Capture the cell that displays the provided text and extract its (x, y) central coordinate. 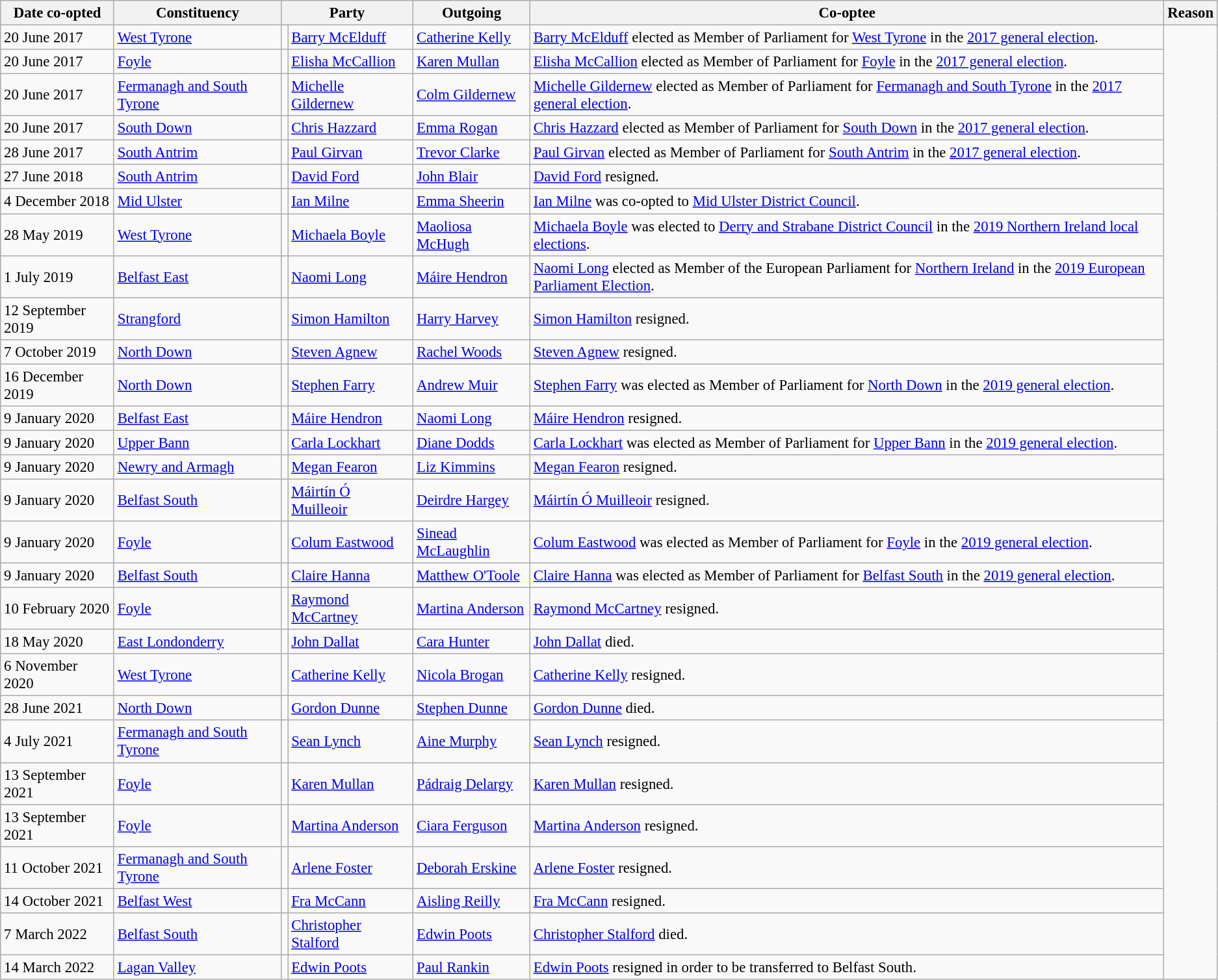
10 February 2020 (57, 608)
4 December 2018 (57, 201)
Raymond McCartney resigned. (848, 608)
Reason (1191, 13)
Newry and Armagh (198, 467)
Mid Ulster (198, 201)
East Londonderry (198, 642)
Máirtín Ó Muilleoir (351, 500)
Lagan Valley (198, 967)
6 November 2020 (57, 675)
Claire Hanna was elected as Member of Parliament for Belfast South in the 2019 general election. (848, 576)
Trevor Clarke (472, 153)
Ian Milne was co-opted to Mid Ulster District Council. (848, 201)
Colum Eastwood was elected as Member of Parliament for Foyle in the 2019 general election. (848, 542)
Carla Lockhart (351, 443)
28 June 2017 (57, 153)
Aine Murphy (472, 742)
Paul Rankin (472, 967)
Stephen Dunne (472, 708)
Emma Rogan (472, 128)
Naomi Long elected as Member of the European Parliament for Northern Ireland in the 2019 European Parliament Election. (848, 277)
11 October 2021 (57, 867)
12 September 2019 (57, 318)
Rachel Woods (472, 352)
Andrew Muir (472, 385)
Co-optee (848, 13)
Arlene Foster (351, 867)
Martina Anderson resigned. (848, 825)
Cara Hunter (472, 642)
Michaela Boyle (351, 235)
Party (347, 13)
Christopher Stalford died. (848, 935)
Outgoing (472, 13)
Megan Fearon resigned. (848, 467)
28 May 2019 (57, 235)
Megan Fearon (351, 467)
14 March 2022 (57, 967)
Chris Hazzard elected as Member of Parliament for South Down in the 2017 general election. (848, 128)
Constituency (198, 13)
Simon Hamilton (351, 318)
Matthew O'Toole (472, 576)
Belfast West (198, 901)
14 October 2021 (57, 901)
Sean Lynch (351, 742)
Michaela Boyle was elected to Derry and Strabane District Council in the 2019 Northern Ireland local elections. (848, 235)
Paul Girvan (351, 153)
Fra McCann (351, 901)
John Blair (472, 177)
Nicola Brogan (472, 675)
Harry Harvey (472, 318)
Máire Hendron resigned. (848, 419)
John Dallat died. (848, 642)
Michelle Gildernew (351, 95)
Date co-opted (57, 13)
Deborah Erskine (472, 867)
Fra McCann resigned. (848, 901)
Elisha McCallion (351, 62)
David Ford resigned. (848, 177)
Deirdre Hargey (472, 500)
Colm Gildernew (472, 95)
Stephen Farry was elected as Member of Parliament for North Down in the 2019 general election. (848, 385)
7 March 2022 (57, 935)
7 October 2019 (57, 352)
Carla Lockhart was elected as Member of Parliament for Upper Bann in the 2019 general election. (848, 443)
28 June 2021 (57, 708)
Colum Eastwood (351, 542)
Simon Hamilton resigned. (848, 318)
Máirtín Ó Muilleoir resigned. (848, 500)
Ian Milne (351, 201)
27 June 2018 (57, 177)
Stephen Farry (351, 385)
1 July 2019 (57, 277)
Strangford (198, 318)
Gordon Dunne died. (848, 708)
Elisha McCallion elected as Member of Parliament for Foyle in the 2017 general election. (848, 62)
Christopher Stalford (351, 935)
Upper Bann (198, 443)
18 May 2020 (57, 642)
Michelle Gildernew elected as Member of Parliament for Fermanagh and South Tyrone in the 2017 general election. (848, 95)
Gordon Dunne (351, 708)
16 December 2019 (57, 385)
Barry McElduff elected as Member of Parliament for West Tyrone in the 2017 general election. (848, 38)
Edwin Poots resigned in order to be transferred to Belfast South. (848, 967)
John Dallat (351, 642)
4 July 2021 (57, 742)
Arlene Foster resigned. (848, 867)
Sinead McLaughlin (472, 542)
Claire Hanna (351, 576)
Maoliosa McHugh (472, 235)
Barry McElduff (351, 38)
Emma Sheerin (472, 201)
David Ford (351, 177)
Pádraig Delargy (472, 784)
Sean Lynch resigned. (848, 742)
Steven Agnew (351, 352)
Aisling Reilly (472, 901)
South Down (198, 128)
Ciara Ferguson (472, 825)
Karen Mullan resigned. (848, 784)
Raymond McCartney (351, 608)
Paul Girvan elected as Member of Parliament for South Antrim in the 2017 general election. (848, 153)
Diane Dodds (472, 443)
Liz Kimmins (472, 467)
Chris Hazzard (351, 128)
Catherine Kelly resigned. (848, 675)
Steven Agnew resigned. (848, 352)
